Identify which cell holds the provided text, then report its [x, y] central coordinate. 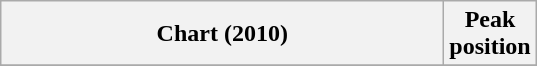
Peakposition [490, 34]
Chart (2010) [222, 34]
